Return the (X, Y) coordinate for the center point of the cell that contains the specified text.  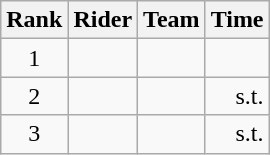
2 (34, 96)
Rank (34, 20)
Team (172, 20)
Time (237, 20)
1 (34, 58)
3 (34, 134)
Rider (103, 20)
